From the cell containing the given text, extract its center point as [X, Y] coordinate. 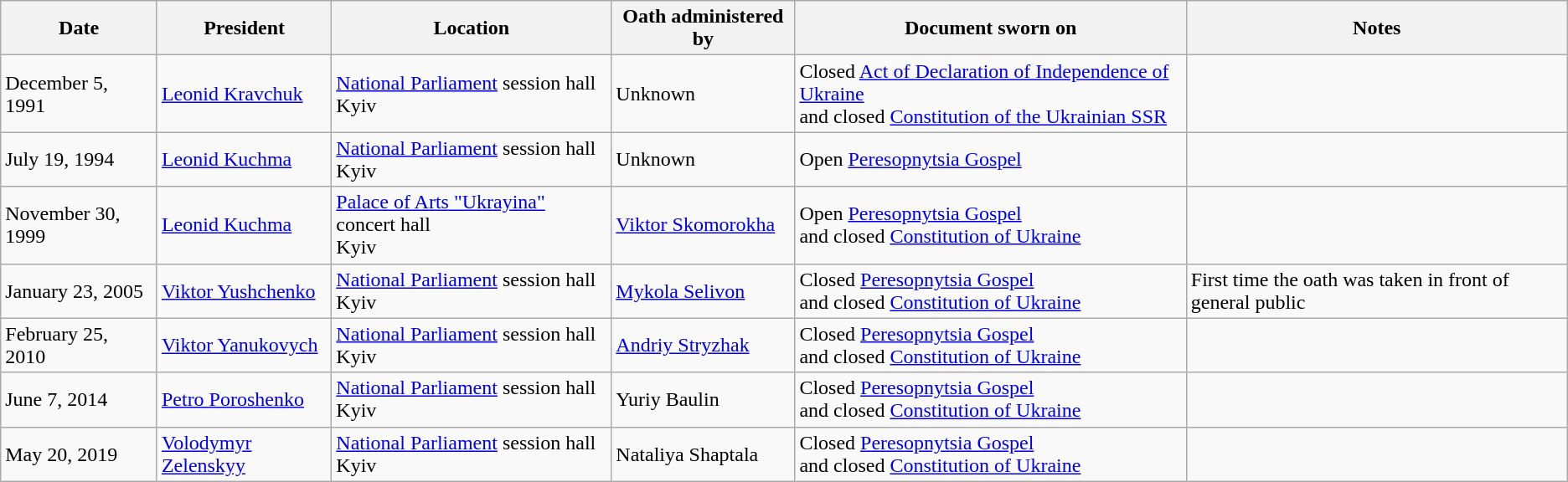
January 23, 2005 [79, 291]
Open Peresopnytsia Gospeland closed Constitution of Ukraine [990, 225]
November 30, 1999 [79, 225]
President [244, 28]
December 5, 1991 [79, 94]
Nataliya Shaptala [704, 454]
July 19, 1994 [79, 159]
Palace of Arts "Ukrayina" concert hallKyiv [472, 225]
Document sworn on [990, 28]
Oath administered by [704, 28]
Leonid Kravchuk [244, 94]
February 25, 2010 [79, 345]
Yuriy Baulin [704, 400]
Date [79, 28]
Open Peresopnytsia Gospel [990, 159]
Viktor Skomorokha [704, 225]
First time the oath was taken in front of general public [1377, 291]
Viktor Yanukovych [244, 345]
Volodymyr Zelenskyy [244, 454]
June 7, 2014 [79, 400]
Mykola Selivon [704, 291]
Notes [1377, 28]
Petro Poroshenko [244, 400]
Location [472, 28]
Closed Act of Declaration of Independence of Ukraineand closed Constitution of the Ukrainian SSR [990, 94]
Andriy Stryzhak [704, 345]
May 20, 2019 [79, 454]
Viktor Yushchenko [244, 291]
